Determine the (X, Y) coordinate at the center of the cell enclosing the given text.  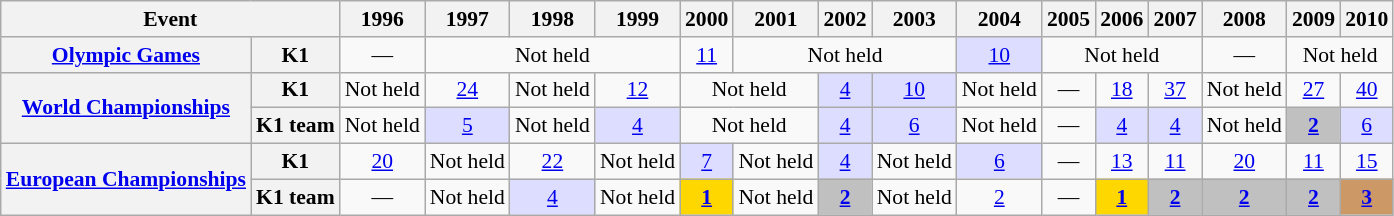
22 (552, 162)
24 (468, 90)
18 (1122, 90)
12 (638, 90)
27 (1314, 90)
13 (1122, 162)
5 (468, 126)
World Championships (126, 108)
1999 (638, 19)
2003 (914, 19)
1997 (468, 19)
7 (706, 162)
2007 (1174, 19)
40 (1366, 90)
2010 (1366, 19)
37 (1174, 90)
3 (1366, 197)
2000 (706, 19)
European Championships (126, 180)
2008 (1244, 19)
15 (1366, 162)
2005 (1068, 19)
2001 (776, 19)
2006 (1122, 19)
1998 (552, 19)
2009 (1314, 19)
1996 (382, 19)
2002 (844, 19)
Event (170, 19)
Olympic Games (126, 55)
2004 (1000, 19)
